Scan for the cell matching the given text and deliver its (x, y) coordinate at center. 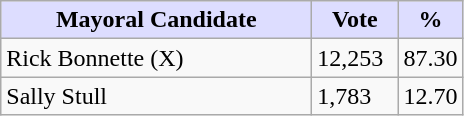
1,783 (355, 96)
87.30 (430, 58)
Sally Stull (156, 96)
12.70 (430, 96)
12,253 (355, 58)
% (430, 20)
Vote (355, 20)
Mayoral Candidate (156, 20)
Rick Bonnette (X) (156, 58)
